Detect which cell encompasses the target text, then output its (x, y) center coordinate. 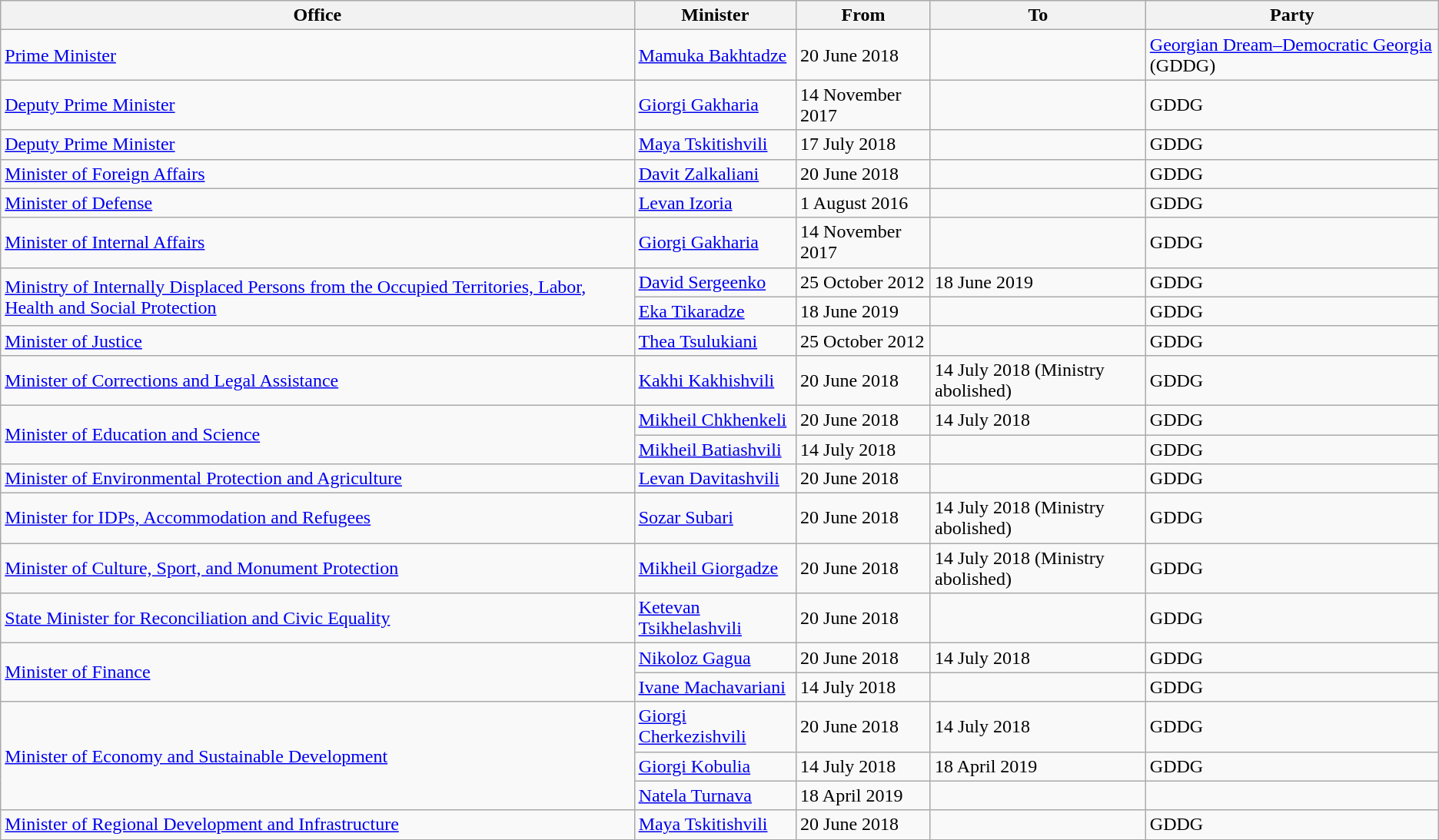
Davit Zalkaliani (715, 174)
Levan Davitashvili (715, 479)
Sozar Subari (715, 518)
Mikheil Batiashvili (715, 450)
State Minister for Reconciliation and Civic Equality (317, 618)
Minister of Defense (317, 203)
Minister of Education and Science (317, 434)
Georgian Dream–Democratic Georgia (GDDG) (1291, 55)
Minister of Finance (317, 672)
Ministry of Internally Displaced Persons from the Occupied Territories, Labor, Health and Social Protection (317, 297)
Levan Izoria (715, 203)
From (864, 15)
Minister of Regional Development and Infrastructure (317, 825)
Nikoloz Gagua (715, 658)
Party (1291, 15)
David Sergeenko (715, 282)
Giorgi Kobulia (715, 766)
Mamuka Bakhtadze (715, 55)
To (1038, 15)
Natela Turnava (715, 795)
Minister of Internal Affairs (317, 243)
Minister of Economy and Sustainable Development (317, 756)
Thea Tsulukiani (715, 340)
Minister of Culture, Sport, and Monument Protection (317, 569)
Minister (715, 15)
Minister of Foreign Affairs (317, 174)
Ketevan Tsikhelashvili (715, 618)
Mikheil Chkhenkeli (715, 420)
Giorgi Cherkezishvili (715, 727)
Minister of Justice (317, 340)
Mikheil Giorgadze (715, 569)
Ivane Machavariani (715, 687)
Minister of Corrections and Legal Assistance (317, 380)
Prime Minister (317, 55)
Minister of Environmental Protection and Agriculture (317, 479)
Office (317, 15)
Kakhi Kakhishvili (715, 380)
Eka Tikaradze (715, 311)
17 July 2018 (864, 144)
1 August 2016 (864, 203)
Minister for IDPs, Accommodation and Refugees (317, 518)
